Determine the [X, Y] coordinate at the center of the cell enclosing the given text.  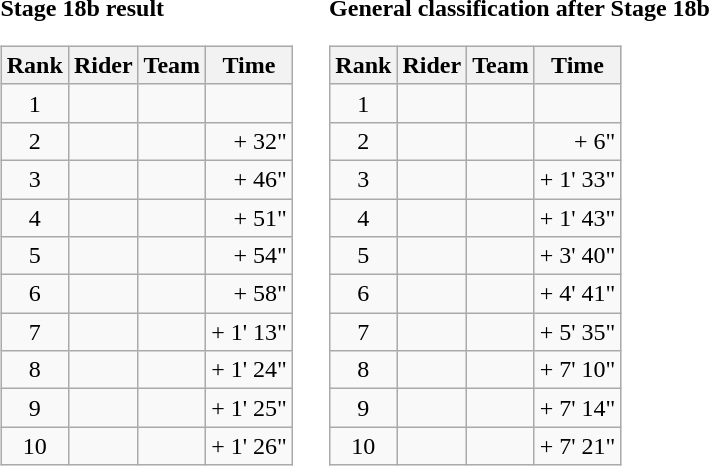
+ 4' 41" [578, 294]
+ 1' 43" [578, 217]
+ 46" [250, 179]
+ 32" [250, 141]
+ 1' 26" [250, 446]
+ 51" [250, 217]
+ 1' 33" [578, 179]
+ 1' 25" [250, 408]
+ 5' 35" [578, 332]
+ 54" [250, 256]
+ 1' 13" [250, 332]
+ 3' 40" [578, 256]
+ 58" [250, 294]
+ 7' 10" [578, 370]
+ 1' 24" [250, 370]
+ 7' 21" [578, 446]
+ 7' 14" [578, 408]
+ 6" [578, 141]
